Output the [X, Y] coordinate of the center of the cell containing the given text.  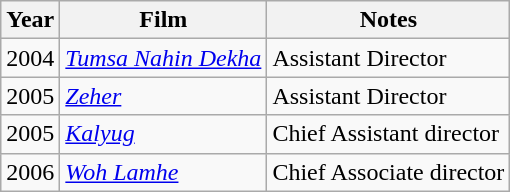
Tumsa Nahin Dekha [164, 58]
Chief Associate director [388, 172]
2004 [30, 58]
Notes [388, 20]
Year [30, 20]
Chief Assistant director [388, 134]
2006 [30, 172]
Film [164, 20]
Kalyug [164, 134]
Woh Lamhe [164, 172]
Zeher [164, 96]
